Find where the given text appears and provide that cell's center as (x, y) coordinate. 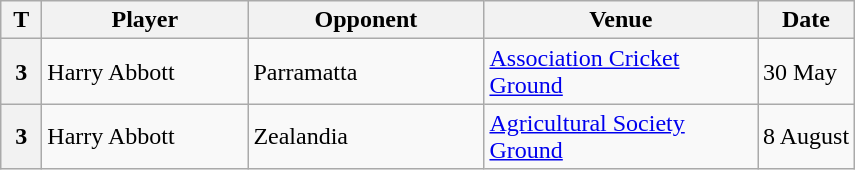
Date (806, 20)
Player (145, 20)
Parramatta (366, 72)
Zealandia (366, 136)
Opponent (366, 20)
Association Cricket Ground (621, 72)
Agricultural Society Ground (621, 136)
T (22, 20)
Venue (621, 20)
8 August (806, 136)
30 May (806, 72)
